Pinpoint the cell where the given text exists, returning its (X, Y) midpoint coordinate. 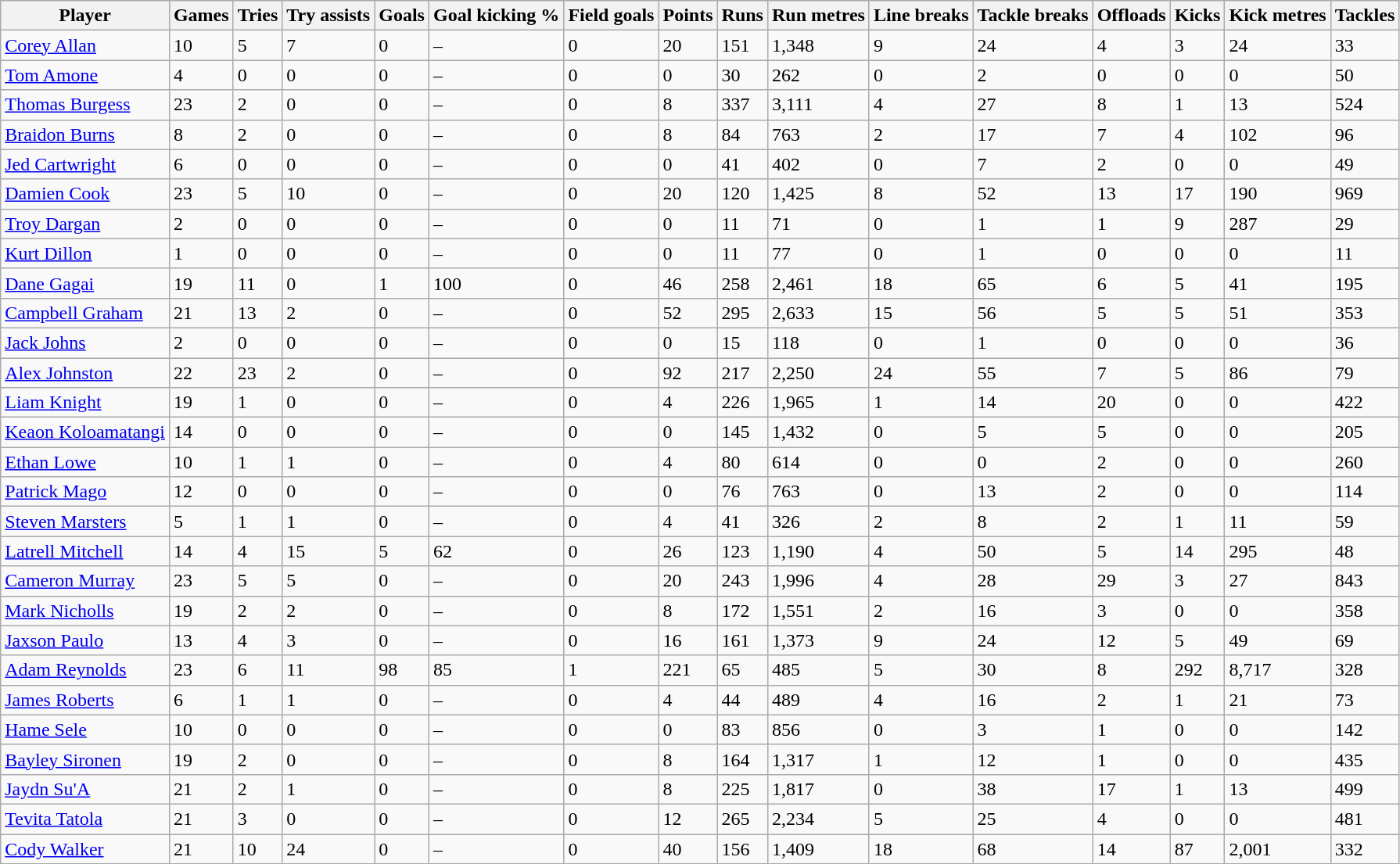
44 (742, 700)
36 (1365, 342)
Bayley Sironen (85, 759)
Corey Allan (85, 45)
145 (742, 432)
Field goals (612, 16)
118 (818, 342)
Alex Johnston (85, 373)
1,190 (818, 551)
114 (1365, 492)
358 (1365, 611)
Points (688, 16)
1,373 (818, 640)
Thomas Burgess (85, 105)
161 (742, 640)
Goal kicking % (496, 16)
73 (1365, 700)
489 (818, 700)
292 (1197, 670)
265 (742, 819)
38 (1032, 789)
84 (742, 134)
123 (742, 551)
Tries (258, 16)
James Roberts (85, 700)
Dane Gagai (85, 283)
Kick metres (1278, 16)
Braidon Burns (85, 134)
1,965 (818, 403)
225 (742, 789)
164 (742, 759)
8,717 (1278, 670)
59 (1365, 522)
56 (1032, 313)
62 (496, 551)
Cody Walker (85, 848)
46 (688, 283)
Mark Nicholls (85, 611)
Try assists (328, 16)
Goals (402, 16)
87 (1197, 848)
326 (818, 522)
258 (742, 283)
86 (1278, 373)
172 (742, 611)
85 (496, 670)
Player (85, 16)
79 (1365, 373)
Liam Knight (85, 403)
76 (742, 492)
2,633 (818, 313)
614 (818, 462)
51 (1278, 313)
98 (402, 670)
28 (1032, 581)
Runs (742, 16)
260 (1365, 462)
217 (742, 373)
190 (1278, 194)
Tevita Tatola (85, 819)
435 (1365, 759)
71 (818, 224)
856 (818, 730)
55 (1032, 373)
353 (1365, 313)
1,432 (818, 432)
3,111 (818, 105)
287 (1278, 224)
80 (742, 462)
Kurt Dillon (85, 253)
22 (201, 373)
Tackles (1365, 16)
Jaxson Paulo (85, 640)
Tackle breaks (1032, 16)
Ethan Lowe (85, 462)
2,461 (818, 283)
Offloads (1131, 16)
332 (1365, 848)
1,409 (818, 848)
499 (1365, 789)
2,250 (818, 373)
843 (1365, 581)
226 (742, 403)
195 (1365, 283)
1,348 (818, 45)
48 (1365, 551)
92 (688, 373)
1,817 (818, 789)
243 (742, 581)
262 (818, 75)
Kicks (1197, 16)
77 (818, 253)
524 (1365, 105)
481 (1365, 819)
Patrick Mago (85, 492)
156 (742, 848)
Run metres (818, 16)
969 (1365, 194)
Tom Amone (85, 75)
422 (1365, 403)
Latrell Mitchell (85, 551)
Jaydn Su'A (85, 789)
102 (1278, 134)
120 (742, 194)
69 (1365, 640)
Cameron Murray (85, 581)
2,234 (818, 819)
221 (688, 670)
Steven Marsters (85, 522)
205 (1365, 432)
Hame Sele (85, 730)
96 (1365, 134)
1,317 (818, 759)
83 (742, 730)
26 (688, 551)
33 (1365, 45)
151 (742, 45)
402 (818, 164)
142 (1365, 730)
Campbell Graham (85, 313)
100 (496, 283)
485 (818, 670)
1,551 (818, 611)
1,425 (818, 194)
Games (201, 16)
40 (688, 848)
68 (1032, 848)
328 (1365, 670)
Line breaks (921, 16)
Adam Reynolds (85, 670)
Troy Dargan (85, 224)
25 (1032, 819)
2,001 (1278, 848)
Jack Johns (85, 342)
1,996 (818, 581)
Keaon Koloamatangi (85, 432)
Jed Cartwright (85, 164)
Damien Cook (85, 194)
337 (742, 105)
